Pinpoint the cell where the given text exists, returning its [X, Y] midpoint coordinate. 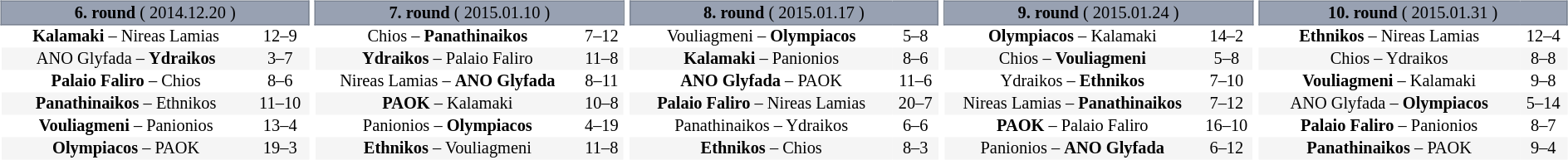
8–3 [915, 149]
Olympiacos – Kalamaki [1073, 36]
Chios – Vouliagmeni [1073, 60]
10–8 [601, 104]
14–2 [1227, 36]
6. round ( 2014.12.20 ) [154, 12]
Chios – Panathinaikos [448, 36]
Kalamaki – Panionios [761, 60]
11–6 [915, 81]
16–10 [1227, 126]
Panionios – ANO Glyfada [1073, 149]
3–7 [280, 60]
Panathinaikos – Ydraikos [761, 126]
Ethnikos – Chios [761, 149]
6–12 [1227, 149]
Ydraikos – Palaio Faliro [448, 60]
Ethnikos – Vouliagmeni [448, 149]
10. round ( 2015.01.31 ) [1414, 12]
Olympiacos – PAOK [126, 149]
PAOK – Kalamaki [448, 104]
Vouliagmeni – Olympiacos [761, 36]
6–6 [915, 126]
Nireas Lamias – ANO Glyfada [448, 81]
7–10 [1227, 81]
8–8 [1543, 60]
Nireas Lamias – Panathinaikos [1073, 104]
Palaio Faliro – Panionios [1389, 126]
12–9 [280, 36]
Palaio Faliro – Nireas Lamias [761, 104]
PAOK – Palaio Faliro [1073, 126]
9–4 [1543, 149]
Vouliagmeni – Kalamaki [1389, 81]
20–7 [915, 104]
4–19 [601, 126]
Vouliagmeni – Panionios [126, 126]
Panathinaikos – Ethnikos [126, 104]
Panathinaikos – PAOK [1389, 149]
Ydraikos – Ethnikos [1073, 81]
11–10 [280, 104]
Palaio Faliro – Chios [126, 81]
19–3 [280, 149]
7. round ( 2015.01.10 ) [470, 12]
8. round ( 2015.01.17 ) [784, 12]
ANO Glyfada – Olympiacos [1389, 104]
ANO Glyfada – PAOK [761, 81]
9–8 [1543, 81]
8–11 [601, 81]
Panionios – Olympiacos [448, 126]
Chios – Ydraikos [1389, 60]
9. round ( 2015.01.24 ) [1098, 12]
8–7 [1543, 126]
5–14 [1543, 104]
Kalamaki – Nireas Lamias [126, 36]
13–4 [280, 126]
ANO Glyfada – Ydraikos [126, 60]
12–4 [1543, 36]
Ethnikos – Nireas Lamias [1389, 36]
